Capture the cell that displays the provided text and extract its (x, y) central coordinate. 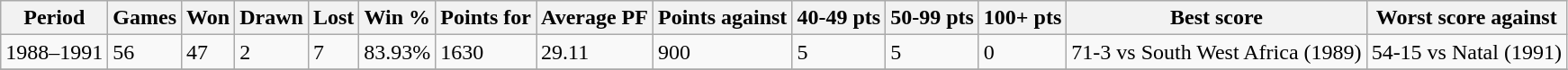
Lost (333, 18)
56 (145, 52)
1988–1991 (54, 52)
Average PF (595, 18)
71-3 vs South West Africa (1989) (1217, 52)
Won (209, 18)
50-99 pts (933, 18)
1630 (486, 52)
83.93% (398, 52)
Drawn (272, 18)
2 (272, 52)
100+ pts (1023, 18)
7 (333, 52)
900 (722, 52)
0 (1023, 52)
47 (209, 52)
Worst score against (1466, 18)
Best score (1217, 18)
Games (145, 18)
Win % (398, 18)
54-15 vs Natal (1991) (1466, 52)
29.11 (595, 52)
Period (54, 18)
Points against (722, 18)
Points for (486, 18)
40-49 pts (839, 18)
